Identify which cell holds the provided text, then report its [X, Y] central coordinate. 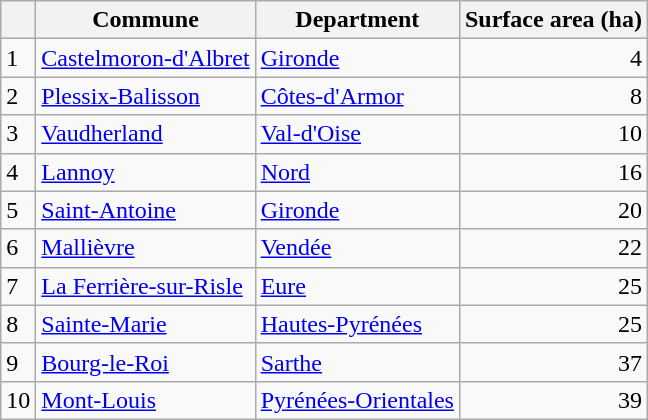
Mallièvre [146, 248]
Commune [146, 20]
Vendée [357, 248]
7 [18, 286]
Nord [357, 172]
Department [357, 20]
6 [18, 248]
La Ferrière-sur-Risle [146, 286]
Hautes-Pyrénées [357, 324]
22 [553, 248]
3 [18, 134]
Bourg-le-Roi [146, 362]
5 [18, 210]
Mont-Louis [146, 400]
20 [553, 210]
Sarthe [357, 362]
Eure [357, 286]
Lannoy [146, 172]
39 [553, 400]
Castelmoron-d'Albret [146, 58]
Plessix-Balisson [146, 96]
Vaudherland [146, 134]
Pyrénées-Orientales [357, 400]
16 [553, 172]
2 [18, 96]
Surface area (ha) [553, 20]
1 [18, 58]
Sainte-Marie [146, 324]
Saint-Antoine [146, 210]
37 [553, 362]
9 [18, 362]
Val-d'Oise [357, 134]
Côtes-d'Armor [357, 96]
